Determine the [x, y] coordinate at the center of the cell enclosing the given text.  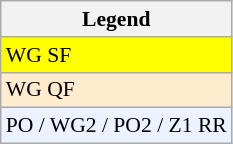
WG SF [116, 55]
Legend [116, 19]
WG QF [116, 90]
PO / WG2 / PO2 / Z1 RR [116, 126]
